Detect which cell encompasses the target text, then output its (x, y) center coordinate. 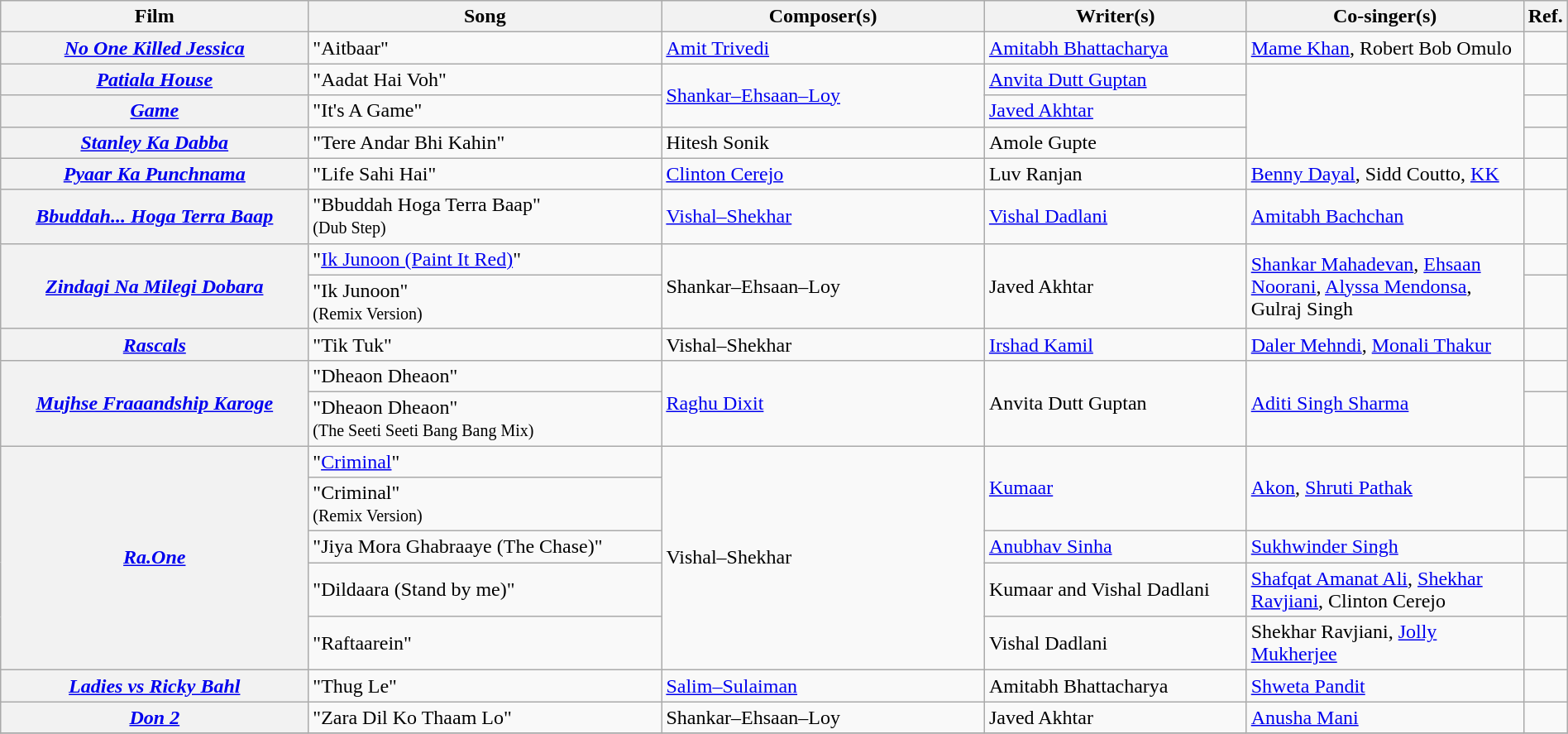
Kumaar (1115, 488)
Rascals (155, 344)
"Dheaon Dheaon" (485, 376)
Luv Ranjan (1115, 174)
Don 2 (155, 717)
Daler Mehndi, Monali Thakur (1384, 344)
Salim–Sulaiman (824, 686)
Shekhar Ravjiani, Jolly Mukherjee (1384, 644)
Song (485, 17)
Film (155, 17)
"Raftaarein" (485, 644)
Shafqat Amanat Ali, Shekhar Ravjiani, Clinton Cerejo (1384, 589)
Irshad Kamil (1115, 344)
"Dheaon Dheaon"(The Seeti Seeti Bang Bang Mix) (485, 419)
"Life Sahi Hai" (485, 174)
Pyaar Ka Punchnama (155, 174)
Game (155, 111)
Akon, Shruti Pathak (1384, 488)
Amole Gupte (1115, 142)
"Aadat Hai Voh" (485, 79)
"Tere Andar Bhi Kahin" (485, 142)
Writer(s) (1115, 17)
Anubhav Sinha (1115, 547)
Zindagi Na Milegi Dobara (155, 286)
"Bbuddah Hoga Terra Baap"(Dub Step) (485, 217)
Benny Dayal, Sidd Coutto, KK (1384, 174)
"Ik Junoon"(Remix Version) (485, 301)
Stanley Ka Dabba (155, 142)
Shankar Mahadevan, Ehsaan Noorani, Alyssa Mendonsa, Gulraj Singh (1384, 286)
"Ik Junoon (Paint It Red)" (485, 259)
Amit Trivedi (824, 48)
"Zara Dil Ko Thaam Lo" (485, 717)
"Aitbaar" (485, 48)
Bbuddah... Hoga Terra Baap (155, 217)
Ladies vs Ricky Bahl (155, 686)
Clinton Cerejo (824, 174)
Anusha Mani (1384, 717)
Mujhse Fraaandship Karoge (155, 402)
"Criminal"(Remix Version) (485, 505)
Mame Khan, Robert Bob Omulo (1384, 48)
Kumaar and Vishal Dadlani (1115, 589)
Patiala House (155, 79)
"Tik Tuk" (485, 344)
Hitesh Sonik (824, 142)
Ra.One (155, 558)
Sukhwinder Singh (1384, 547)
Shweta Pandit (1384, 686)
Ref. (1545, 17)
Co-singer(s) (1384, 17)
"Jiya Mora Ghabraaye (The Chase)" (485, 547)
Raghu Dixit (824, 402)
"Criminal" (485, 461)
"Dildaara (Stand by me)" (485, 589)
Composer(s) (824, 17)
"It's A Game" (485, 111)
"Thug Le" (485, 686)
Aditi Singh Sharma (1384, 402)
No One Killed Jessica (155, 48)
Amitabh Bachchan (1384, 217)
